Output the [x, y] coordinate of the center of the cell containing the given text.  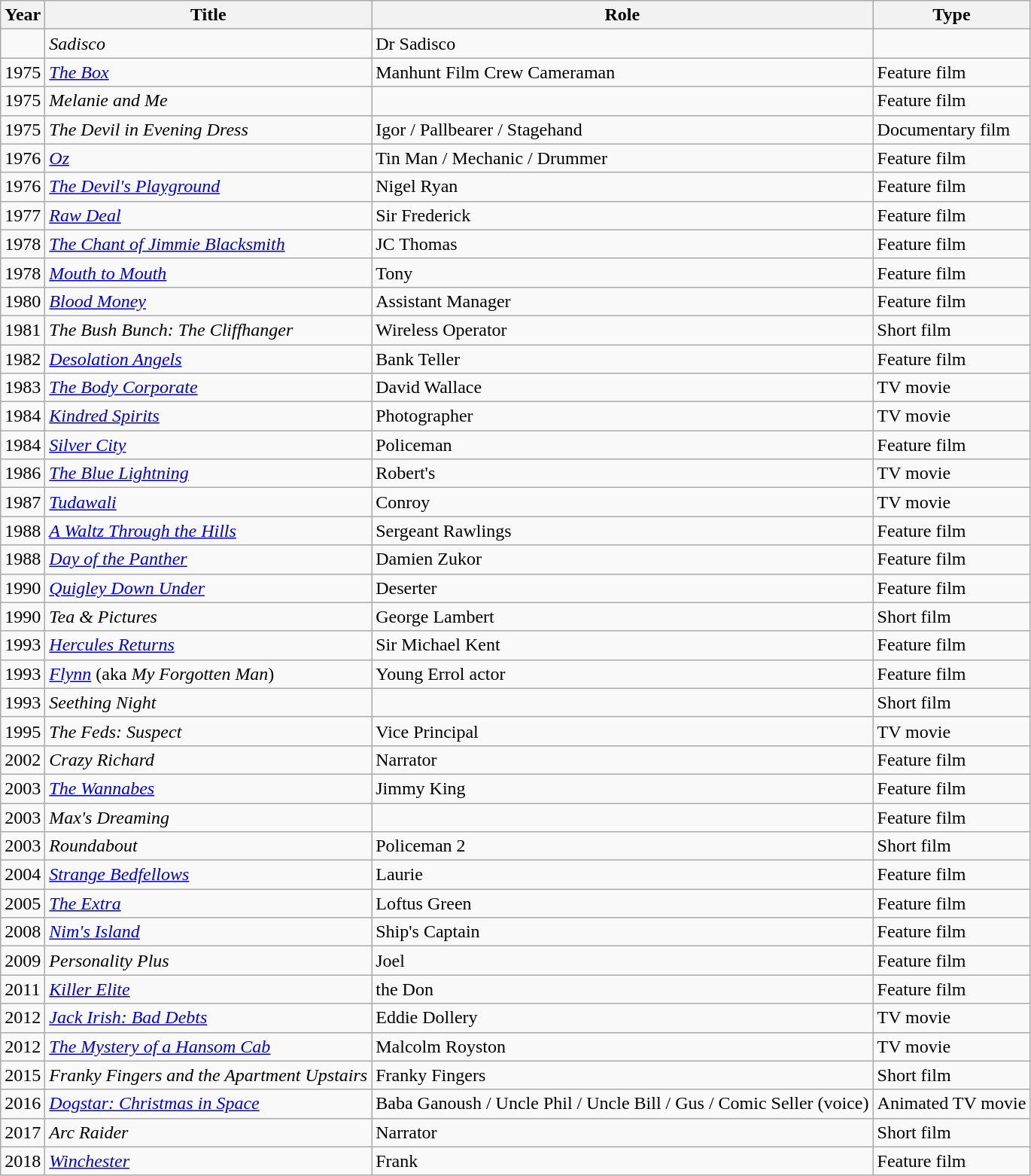
Franky Fingers [622, 1075]
Manhunt Film Crew Cameraman [622, 72]
2005 [23, 903]
2004 [23, 875]
Malcolm Royston [622, 1047]
The Mystery of a Hansom Cab [208, 1047]
Loftus Green [622, 903]
1980 [23, 301]
Laurie [622, 875]
Tin Man / Mechanic / Drummer [622, 158]
The Wannabes [208, 788]
Nigel Ryan [622, 187]
Max's Dreaming [208, 817]
Oz [208, 158]
1981 [23, 330]
George Lambert [622, 617]
The Blue Lightning [208, 474]
JC Thomas [622, 244]
Crazy Richard [208, 760]
Arc Raider [208, 1132]
Ship's Captain [622, 932]
Dr Sadisco [622, 44]
The Devil's Playground [208, 187]
2018 [23, 1161]
Igor / Pallbearer / Stagehand [622, 129]
1995 [23, 731]
the Don [622, 989]
Title [208, 15]
Type [951, 15]
Melanie and Me [208, 101]
Kindred Spirits [208, 416]
Policeman 2 [622, 846]
2002 [23, 760]
2011 [23, 989]
Robert's [622, 474]
Franky Fingers and the Apartment Upstairs [208, 1075]
Sergeant Rawlings [622, 531]
The Body Corporate [208, 388]
Frank [622, 1161]
Flynn (aka My Forgotten Man) [208, 674]
Year [23, 15]
Dogstar: Christmas in Space [208, 1104]
Roundabout [208, 846]
Sadisco [208, 44]
David Wallace [622, 388]
Sir Frederick [622, 215]
1987 [23, 502]
Damien Zukor [622, 559]
Seething Night [208, 702]
Eddie Dollery [622, 1018]
A Waltz Through the Hills [208, 531]
The Feds: Suspect [208, 731]
Nim's Island [208, 932]
Personality Plus [208, 961]
Policeman [622, 445]
Day of the Panther [208, 559]
Joel [622, 961]
1986 [23, 474]
Raw Deal [208, 215]
1983 [23, 388]
The Devil in Evening Dress [208, 129]
Strange Bedfellows [208, 875]
Killer Elite [208, 989]
Sir Michael Kent [622, 645]
Bank Teller [622, 359]
Blood Money [208, 301]
Jimmy King [622, 788]
Young Errol actor [622, 674]
Tudawali [208, 502]
The Extra [208, 903]
2015 [23, 1075]
Baba Ganoush / Uncle Phil / Uncle Bill / Gus / Comic Seller (voice) [622, 1104]
Desolation Angels [208, 359]
Animated TV movie [951, 1104]
1982 [23, 359]
Vice Principal [622, 731]
Mouth to Mouth [208, 273]
2017 [23, 1132]
The Box [208, 72]
The Bush Bunch: The Cliffhanger [208, 330]
Jack Irish: Bad Debts [208, 1018]
Assistant Manager [622, 301]
Winchester [208, 1161]
Tea & Pictures [208, 617]
2008 [23, 932]
1977 [23, 215]
Wireless Operator [622, 330]
Quigley Down Under [208, 588]
Silver City [208, 445]
Photographer [622, 416]
Documentary film [951, 129]
Conroy [622, 502]
2009 [23, 961]
Role [622, 15]
Hercules Returns [208, 645]
2016 [23, 1104]
Tony [622, 273]
Deserter [622, 588]
The Chant of Jimmie Blacksmith [208, 244]
